Find where the given text appears and provide that cell's center as (x, y) coordinate. 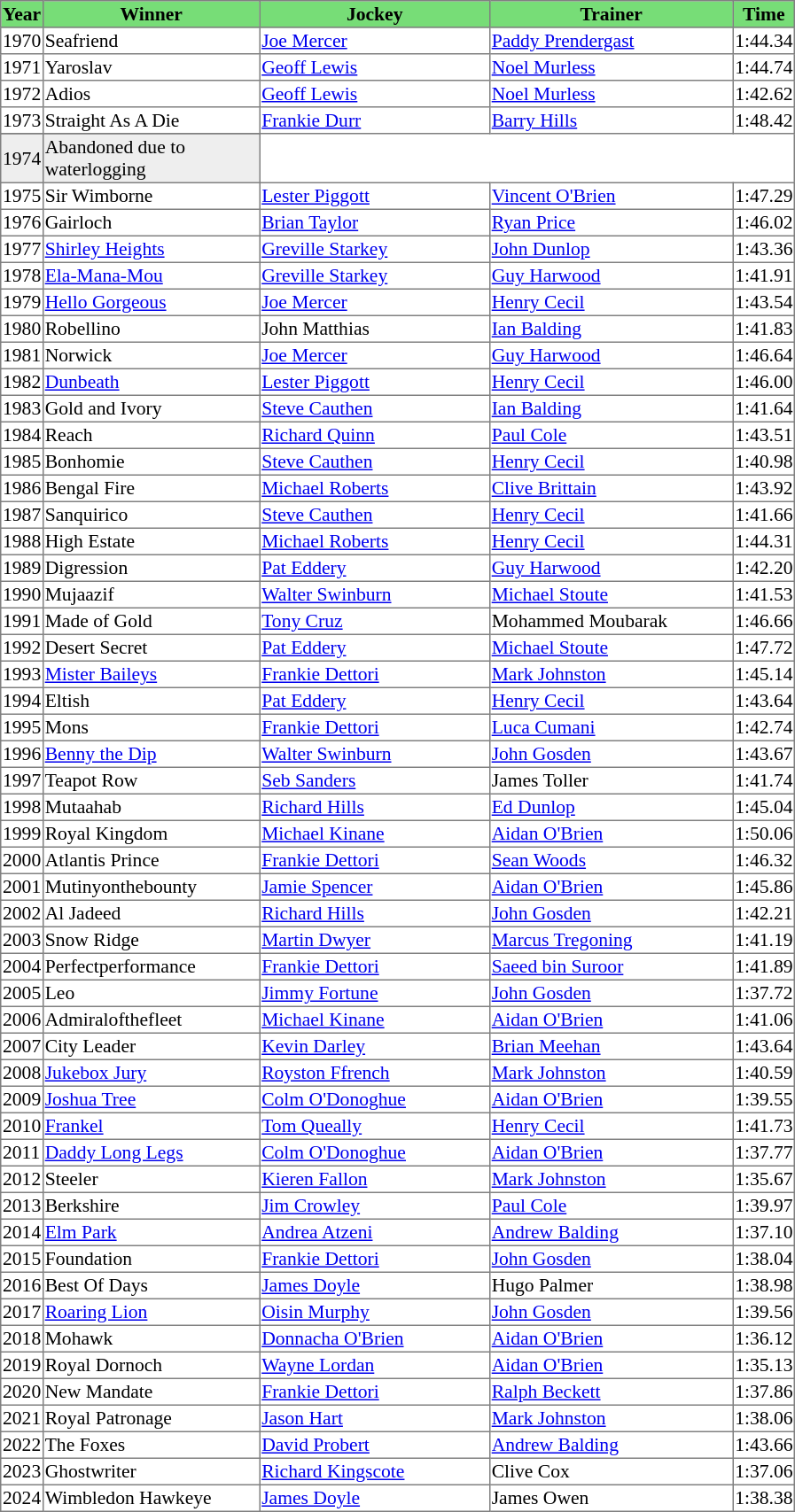
Mister Baileys (151, 674)
2012 (22, 1179)
1:37.77 (764, 1152)
Royal Kingdom (151, 834)
1972 (22, 94)
Adios (151, 94)
The Foxes (151, 1445)
Barry Hills (611, 120)
2013 (22, 1206)
1979 (22, 302)
Vincent O'Brien (611, 196)
1:46.02 (764, 222)
1:40.59 (764, 1073)
1993 (22, 674)
2009 (22, 1099)
1:46.64 (764, 355)
Jim Crowley (375, 1206)
Mohawk (151, 1338)
Winner (151, 14)
Admiralofthefleet (151, 1020)
1980 (22, 329)
1970 (22, 41)
David Probert (375, 1445)
1973 (22, 120)
1:43.36 (764, 249)
1992 (22, 647)
Ghostwriter (151, 1471)
Royal Dornoch (151, 1365)
1985 (22, 461)
Tom Queally (375, 1126)
1:39.56 (764, 1312)
2022 (22, 1445)
1:42.62 (764, 94)
Best Of Days (151, 1285)
Year (22, 14)
1:41.19 (764, 940)
1971 (22, 67)
2020 (22, 1392)
1:35.13 (764, 1365)
1:41.91 (764, 275)
1:45.04 (764, 807)
1982 (22, 382)
2023 (22, 1471)
Clive Cox (611, 1471)
Hello Gorgeous (151, 302)
Steeler (151, 1179)
1:41.73 (764, 1126)
1995 (22, 727)
Reach (151, 435)
Ralph Beckett (611, 1392)
John Dunlop (611, 249)
1974 (22, 159)
2010 (22, 1126)
1:47.72 (764, 647)
Shirley Heights (151, 249)
1:45.86 (764, 887)
2005 (22, 993)
1975 (22, 196)
1:37.72 (764, 993)
Made of Gold (151, 621)
Robellino (151, 329)
Kevin Darley (375, 1046)
1:42.20 (764, 568)
Mohammed Moubarak (611, 621)
Joshua Tree (151, 1099)
Trainer (611, 14)
1:43.54 (764, 302)
1:46.66 (764, 621)
Sanquirico (151, 515)
2019 (22, 1365)
Wimbledon Hawkeye (151, 1498)
Brian Meehan (611, 1046)
Hugo Palmer (611, 1285)
Gairloch (151, 222)
Richard Quinn (375, 435)
Tony Cruz (375, 621)
Bengal Fire (151, 488)
1996 (22, 754)
1981 (22, 355)
Jockey (375, 14)
1:38.04 (764, 1259)
1:46.32 (764, 860)
1:38.06 (764, 1418)
Mutaahab (151, 807)
1976 (22, 222)
Donnacha O'Brien (375, 1338)
1:45.14 (764, 674)
1986 (22, 488)
Paddy Prendergast (611, 41)
1:41.53 (764, 594)
New Mandate (151, 1392)
Marcus Tregoning (611, 940)
Jamie Spencer (375, 887)
1:47.29 (764, 196)
2006 (22, 1020)
Leo (151, 993)
2002 (22, 913)
Mujaazif (151, 594)
High Estate (151, 541)
2011 (22, 1152)
Jason Hart (375, 1418)
Seb Sanders (375, 780)
1:37.86 (764, 1392)
1977 (22, 249)
Andrea Atzeni (375, 1232)
1:43.66 (764, 1445)
1987 (22, 515)
1:50.06 (764, 834)
Sean Woods (611, 860)
1:40.98 (764, 461)
Digression (151, 568)
2018 (22, 1338)
Elm Park (151, 1232)
1:44.74 (764, 67)
1:41.64 (764, 408)
1:43.92 (764, 488)
2007 (22, 1046)
Yaroslav (151, 67)
Norwick (151, 355)
1998 (22, 807)
Gold and Ivory (151, 408)
Martin Dwyer (375, 940)
1:41.89 (764, 966)
Clive Brittain (611, 488)
Roaring Lion (151, 1312)
Dunbeath (151, 382)
Royal Patronage (151, 1418)
Kieren Fallon (375, 1179)
Foundation (151, 1259)
City Leader (151, 1046)
Jimmy Fortune (375, 993)
1:44.34 (764, 41)
2021 (22, 1418)
Berkshire (151, 1206)
1:39.97 (764, 1206)
Desert Secret (151, 647)
1:41.83 (764, 329)
1:39.55 (764, 1099)
1:37.06 (764, 1471)
Richard Kingscote (375, 1471)
Daddy Long Legs (151, 1152)
Snow Ridge (151, 940)
1:44.31 (764, 541)
1984 (22, 435)
Seafriend (151, 41)
2004 (22, 966)
2000 (22, 860)
1:38.38 (764, 1498)
Jukebox Jury (151, 1073)
1989 (22, 568)
1:48.42 (764, 120)
1:41.74 (764, 780)
1:43.67 (764, 754)
2008 (22, 1073)
Ryan Price (611, 222)
1:38.98 (764, 1285)
1:42.74 (764, 727)
Bonhomie (151, 461)
1983 (22, 408)
1:41.06 (764, 1020)
2024 (22, 1498)
1991 (22, 621)
1999 (22, 834)
Sir Wimborne (151, 196)
Royston Ffrench (375, 1073)
Time (764, 14)
Ela-Mana-Mou (151, 275)
1990 (22, 594)
James Owen (611, 1498)
1:41.66 (764, 515)
2003 (22, 940)
James Toller (611, 780)
1997 (22, 780)
1:46.00 (764, 382)
1:42.21 (764, 913)
1994 (22, 701)
2014 (22, 1232)
Abandoned due to waterlogging (151, 159)
2015 (22, 1259)
Luca Cumani (611, 727)
Frankel (151, 1126)
1:36.12 (764, 1338)
Perfectperformance (151, 966)
Frankie Durr (375, 120)
1978 (22, 275)
2017 (22, 1312)
Brian Taylor (375, 222)
Straight As A Die (151, 120)
Mons (151, 727)
Wayne Lordan (375, 1365)
Atlantis Prince (151, 860)
Mutinyonthebounty (151, 887)
1:35.67 (764, 1179)
Al Jadeed (151, 913)
1:43.51 (764, 435)
Oisin Murphy (375, 1312)
John Matthias (375, 329)
1:37.10 (764, 1232)
1988 (22, 541)
Benny the Dip (151, 754)
Saeed bin Suroor (611, 966)
2001 (22, 887)
2016 (22, 1285)
Teapot Row (151, 780)
Ed Dunlop (611, 807)
Eltish (151, 701)
